Pinpoint the cell where the given text exists, returning its [X, Y] midpoint coordinate. 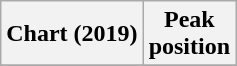
Chart (2019) [72, 34]
Peakposition [189, 34]
